Return the [X, Y] coordinate for the center point of the cell that contains the specified text.  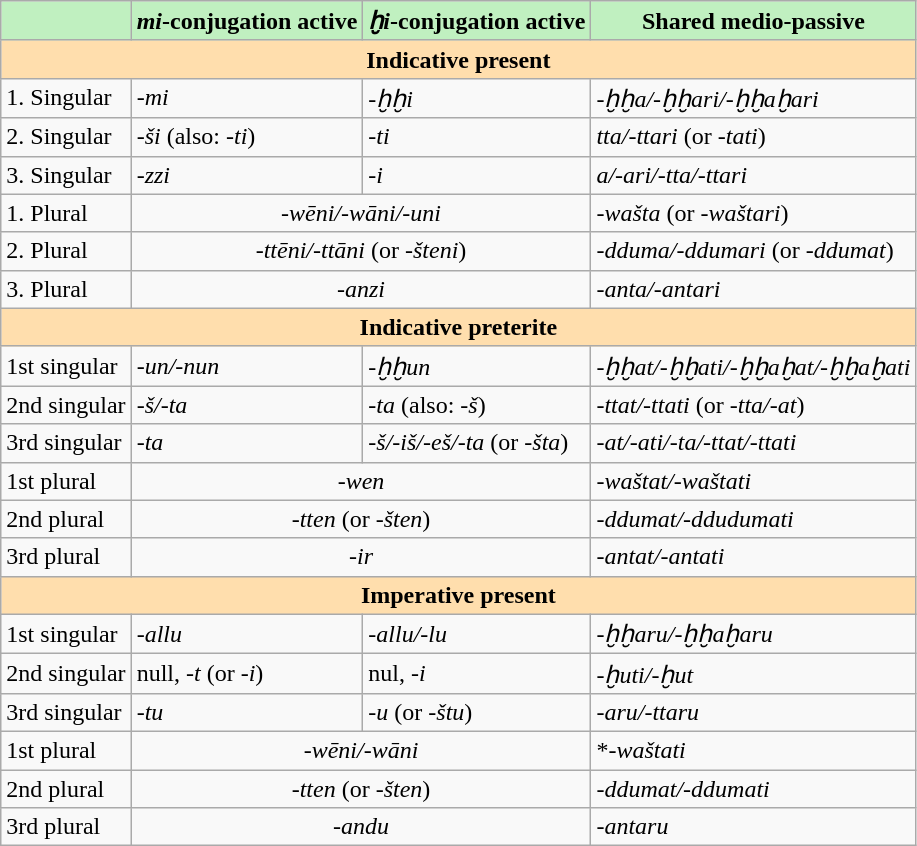
-ḫuti/-ḫut [754, 674]
-ḫḫaru/-ḫḫaḫaru [754, 634]
2. Plural [66, 251]
-mi [247, 98]
-ti [477, 137]
-zzi [247, 175]
nul, -i [477, 674]
-antat/-antati [754, 557]
-ḫḫi [477, 98]
*-waštati [754, 750]
-ta (also: -š) [477, 405]
-at/-ati/-ta/-ttat/-ttati [754, 443]
-ir [361, 557]
-antaru [754, 827]
3. Plural [66, 289]
Indicative present [458, 59]
-un/-nun [247, 366]
-i [477, 175]
-ḫḫat/-ḫḫati/-ḫḫaḫat/-ḫḫaḫati [754, 366]
-wēni/-wāni/-uni [361, 213]
Indicative preterite [458, 327]
-š/-iš/-eš/-ta (or -šta) [477, 443]
-ddumat/-ddudumati [754, 519]
-wēni/-wāni [361, 750]
-allu [247, 634]
-allu/-lu [477, 634]
-anta/-antari [754, 289]
-andu [361, 827]
-tu [247, 712]
-ttēni/-ttāni (or -šteni) [361, 251]
-š/-ta [247, 405]
-ta [247, 443]
Imperative present [458, 595]
mi-conjugation active [247, 21]
-ḫḫun [477, 366]
a/-ari/-tta/-ttari [754, 175]
1. Plural [66, 213]
-aru/-ttaru [754, 712]
null, -t (or -i) [247, 674]
tta/-ttari (or -tati) [754, 137]
2. Singular [66, 137]
-ḫḫa/-ḫḫari/-ḫḫaḫari [754, 98]
-ddumat/-ddumati [754, 789]
-anzi [361, 289]
ḫi-conjugation active [477, 21]
-wašta (or -waštari) [754, 213]
-ttat/-ttati (or -tta/-at) [754, 405]
-waštat/-waštati [754, 481]
1. Singular [66, 98]
3. Singular [66, 175]
-dduma/-ddumari (or -ddumat) [754, 251]
-ši (also: -ti) [247, 137]
-wen [361, 481]
Shared medio-passive [754, 21]
-u (or -štu) [477, 712]
